For the text-containing cell, return its midpoint in (X, Y) coordinate format. 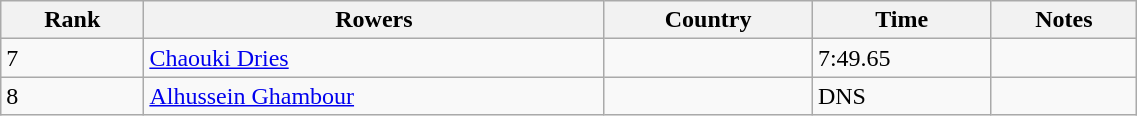
Alhussein Ghambour (374, 96)
DNS (902, 96)
Rank (72, 20)
8 (72, 96)
7:49.65 (902, 58)
Chaouki Dries (374, 58)
Notes (1064, 20)
Country (708, 20)
7 (72, 58)
Time (902, 20)
Rowers (374, 20)
